For the text-containing cell, return its midpoint in [X, Y] coordinate format. 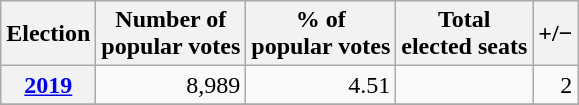
8,989 [171, 85]
2 [556, 85]
Totalelected seats [464, 34]
Number ofpopular votes [171, 34]
% ofpopular votes [321, 34]
Election [48, 34]
4.51 [321, 85]
2019 [48, 85]
+/− [556, 34]
